From the cell containing the given text, extract its center point as [X, Y] coordinate. 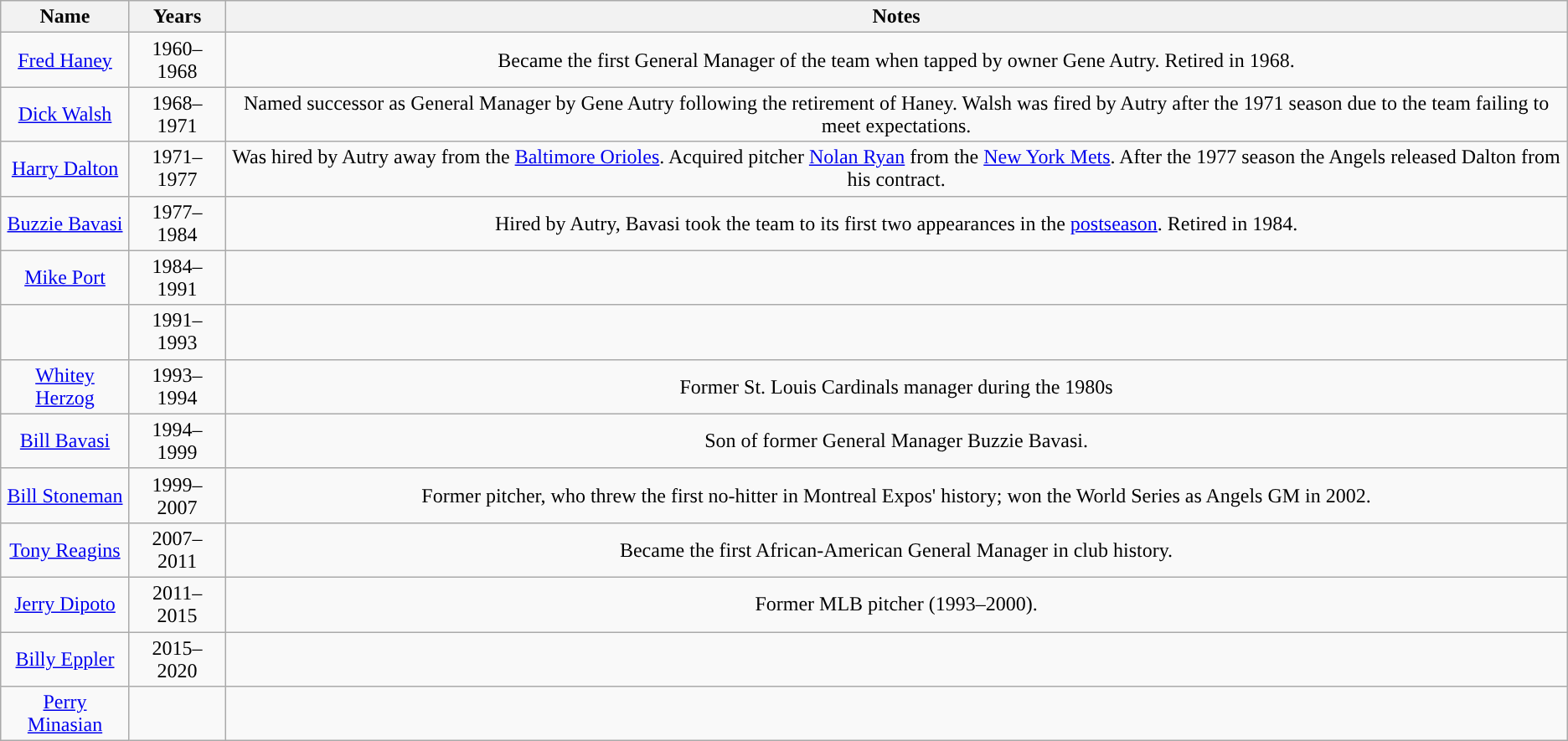
1977–1984 [178, 223]
Perry Minasian [65, 713]
Notes [896, 17]
Buzzie Bavasi [65, 223]
Name [65, 17]
2011–2015 [178, 605]
1991–1993 [178, 332]
Bill Stoneman [65, 496]
1960–1968 [178, 60]
1984–1991 [178, 278]
Became the first African-American General Manager in club history. [896, 549]
Became the first General Manager of the team when tapped by owner Gene Autry. Retired in 1968. [896, 60]
1999–2007 [178, 496]
Former St. Louis Cardinals manager during the 1980s [896, 387]
Fred Haney [65, 60]
Billy Eppler [65, 658]
1971–1977 [178, 169]
Years [178, 17]
2007–2011 [178, 549]
Tony Reagins [65, 549]
Harry Dalton [65, 169]
Bill Bavasi [65, 440]
Whitey Herzog [65, 387]
Former MLB pitcher (1993–2000). [896, 605]
2015–2020 [178, 658]
Hired by Autry, Bavasi took the team to its first two appearances in the postseason. Retired in 1984. [896, 223]
Mike Port [65, 278]
1994–1999 [178, 440]
1968–1971 [178, 114]
Dick Walsh [65, 114]
Former pitcher, who threw the first no-hitter in Montreal Expos' history; won the World Series as Angels GM in 2002. [896, 496]
Son of former General Manager Buzzie Bavasi. [896, 440]
1993–1994 [178, 387]
Jerry Dipoto [65, 605]
